Determine the [X, Y] coordinate at the center of the cell enclosing the given text.  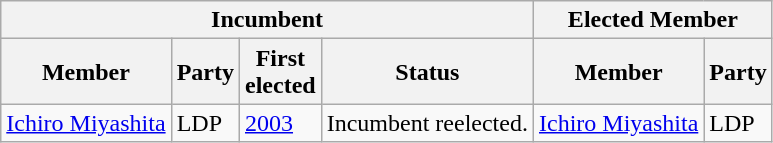
Incumbent [268, 20]
Elected Member [652, 20]
2003 [280, 123]
Incumbent reelected. [427, 123]
Status [427, 72]
Firstelected [280, 72]
